Output the (x, y) coordinate of the center of the cell containing the given text.  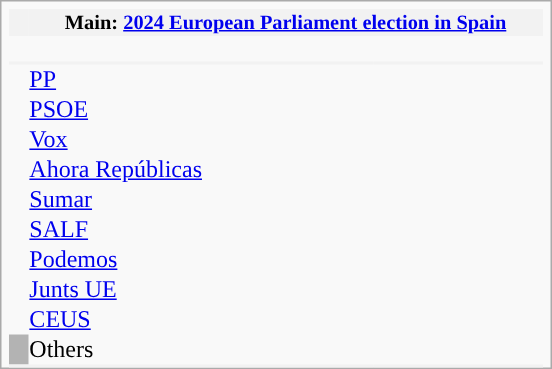
Podemos (124, 260)
PP (124, 80)
Others (124, 350)
PSOE (124, 110)
Sumar (124, 200)
Vox (124, 140)
CEUS (124, 320)
Ahora Repúblicas (124, 170)
Main: 2024 European Parliament election in Spain (286, 22)
Junts UE (124, 290)
SALF (124, 230)
